Capture the cell that displays the provided text and extract its [x, y] central coordinate. 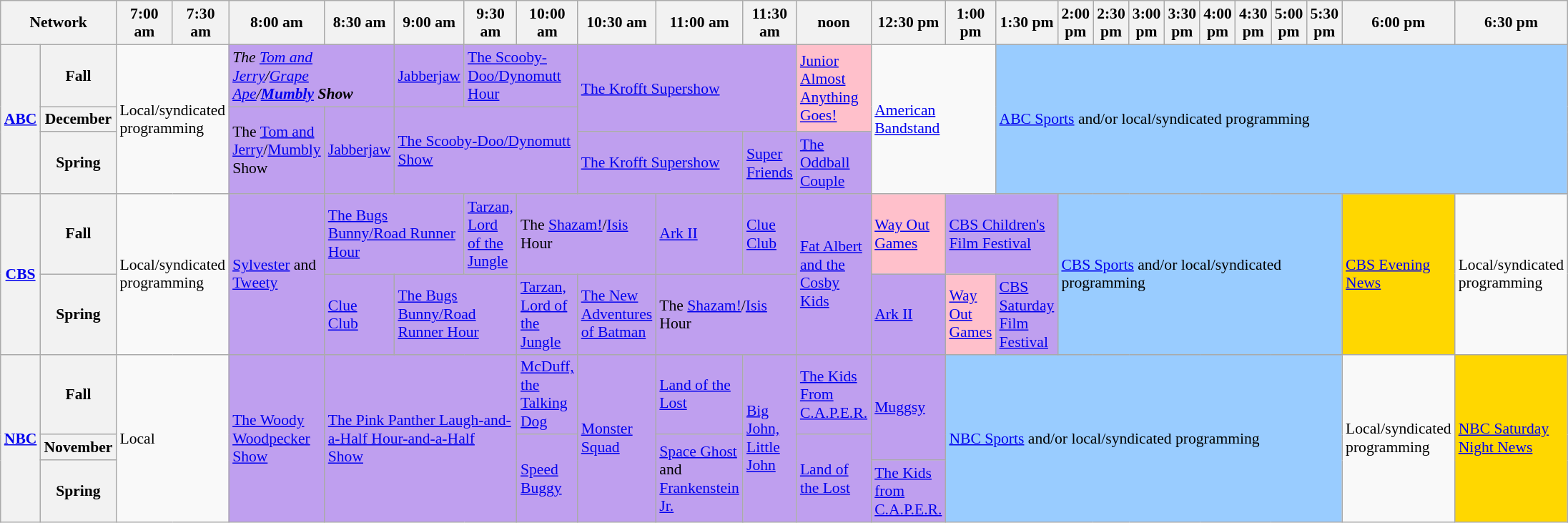
6:00 pm [1399, 23]
Fat Albert and the Cosby Kids [834, 274]
The Oddball Couple [834, 163]
The Kids from C.A.P.E.R. [908, 491]
11:00 am [699, 23]
2:30 pm [1111, 23]
CBS Children's Film Festival [1001, 234]
3:00 pm [1147, 23]
The Kids From C.A.P.E.R. [834, 394]
8:30 am [360, 23]
Big John, Little John [769, 438]
ABC Sports and/or local/syndicated programming [1281, 119]
11:30 am [769, 23]
The Scooby-Doo/Dynomutt Hour [521, 76]
Monster Squad [617, 438]
Super Friends [769, 163]
10:30 am [617, 23]
Local [172, 438]
ABC [21, 119]
Muggsy [908, 407]
December [78, 119]
1:00 pm [970, 23]
The Tom and Jerry/Grape Ape/Mumbly Show [312, 76]
8:00 am [277, 23]
Junior Almost Anything Goes! [834, 88]
1:30 pm [1027, 23]
12:30 pm [908, 23]
7:00 am [144, 23]
The Woody Woodpecker Show [277, 438]
NBC Sports and/or local/syndicated programming [1144, 438]
9:30 am [490, 23]
The Scooby-Doo/Dynomutt Show [485, 150]
5:00 pm [1289, 23]
CBS [21, 274]
10:00 am [548, 23]
November [78, 448]
CBS Evening News [1399, 274]
Network [59, 23]
Space Ghost and Frankenstein Jr. [699, 479]
American Bandstand [933, 119]
3:30 pm [1182, 23]
noon [834, 23]
5:30 pm [1324, 23]
The Pink Panther Laugh-and-a-Half Hour-and-a-Half Show [420, 438]
The Tom and Jerry/Mumbly Show [277, 150]
NBC [21, 438]
4:30 pm [1253, 23]
CBS Sports and/or local/syndicated programming [1200, 274]
4:00 pm [1218, 23]
McDuff, the Talking Dog [548, 394]
The New Adventures of Batman [617, 314]
Speed Buggy [548, 479]
9:00 am [429, 23]
2:00 pm [1075, 23]
6:30 pm [1512, 23]
7:30 am [200, 23]
CBS Saturday Film Festival [1027, 314]
Sylvester and Tweety [277, 274]
NBC Saturday Night News [1512, 438]
